Return the [x, y] coordinate for the center point of the cell that contains the specified text.  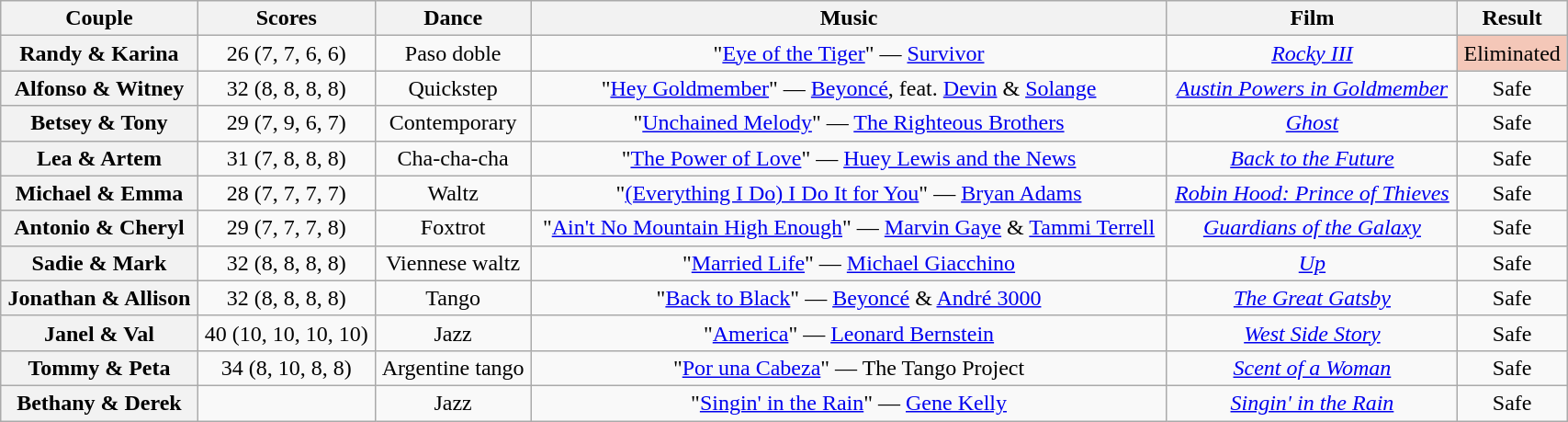
"(Everything I Do) I Do It for You" — Bryan Adams [849, 193]
"Eye of the Tiger" — Survivor [849, 53]
Sadie & Mark [99, 263]
Rocky III [1312, 53]
Foxtrot [453, 228]
Austin Powers in Goldmember [1312, 88]
Antonio & Cheryl [99, 228]
Cha-cha-cha [453, 158]
Jonathan & Allison [99, 298]
Janel & Val [99, 333]
"Singin' in the Rain" — Gene Kelly [849, 403]
Viennese waltz [453, 263]
Tango [453, 298]
Up [1312, 263]
"America" — Leonard Bernstein [849, 333]
Couple [99, 18]
Dance [453, 18]
"Por una Cabeza" — The Tango Project [849, 368]
Music [849, 18]
Paso doble [453, 53]
Tommy & Peta [99, 368]
"Back to Black" — Beyoncé & André 3000 [849, 298]
"Married Life" — Michael Giacchino [849, 263]
Guardians of the Galaxy [1312, 228]
Scent of a Woman [1312, 368]
West Side Story [1312, 333]
Scores [287, 18]
Result [1512, 18]
40 (10, 10, 10, 10) [287, 333]
Argentine tango [453, 368]
Contemporary [453, 123]
Bethany & Derek [99, 403]
"The Power of Love" — Huey Lewis and the News [849, 158]
"Ain't No Mountain High Enough" — Marvin Gaye & Tammi Terrell [849, 228]
Singin' in the Rain [1312, 403]
Waltz [453, 193]
"Hey Goldmember" — Beyoncé, feat. Devin & Solange [849, 88]
Eliminated [1512, 53]
34 (8, 10, 8, 8) [287, 368]
Betsey & Tony [99, 123]
Robin Hood: Prince of Thieves [1312, 193]
The Great Gatsby [1312, 298]
29 (7, 7, 7, 8) [287, 228]
29 (7, 9, 6, 7) [287, 123]
Ghost [1312, 123]
Quickstep [453, 88]
Lea & Artem [99, 158]
Film [1312, 18]
26 (7, 7, 6, 6) [287, 53]
Randy & Karina [99, 53]
Alfonso & Witney [99, 88]
Back to the Future [1312, 158]
31 (7, 8, 8, 8) [287, 158]
28 (7, 7, 7, 7) [287, 193]
Michael & Emma [99, 193]
"Unchained Melody" — The Righteous Brothers [849, 123]
